Output the [X, Y] coordinate of the center of the cell containing the given text.  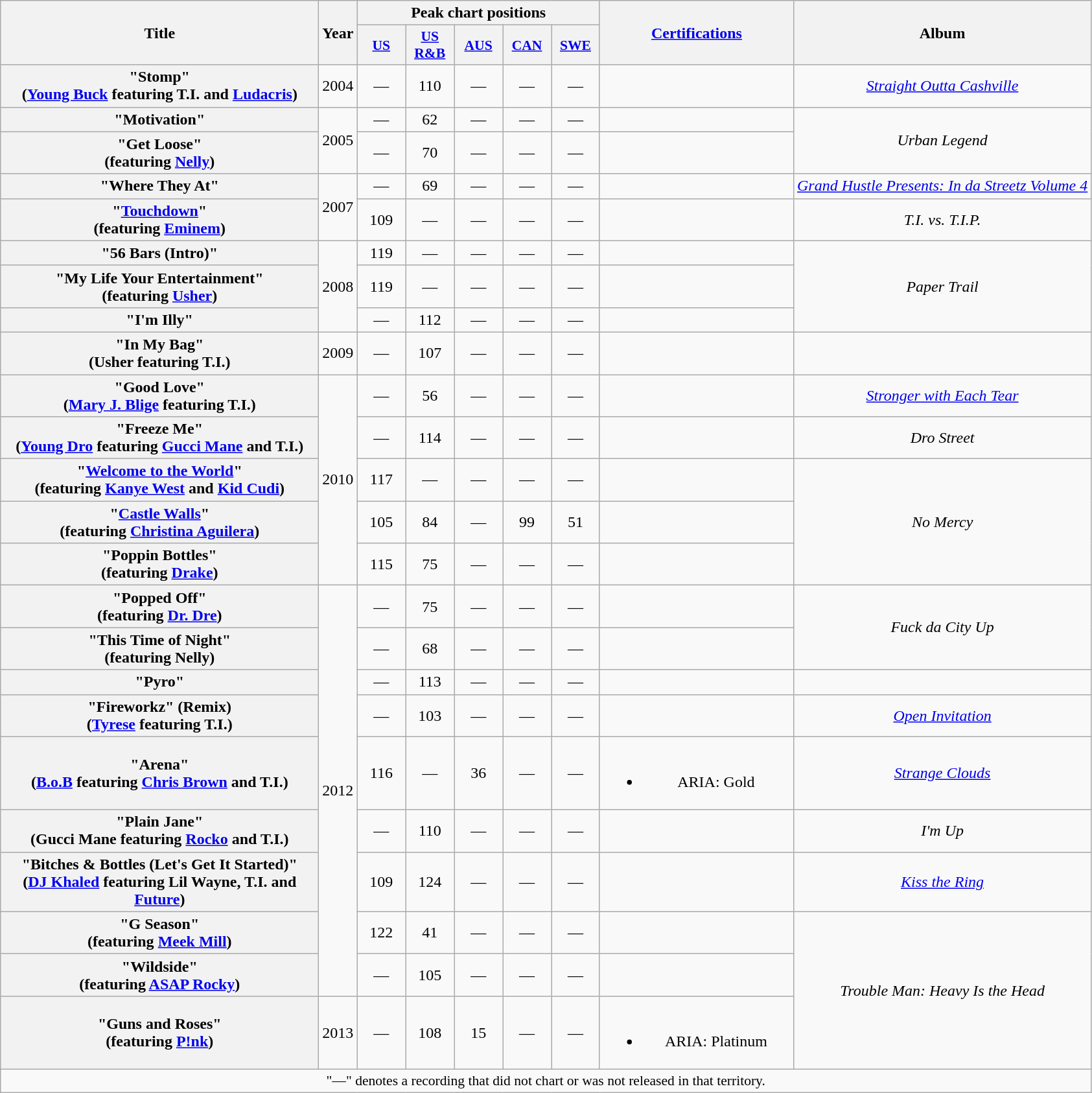
"Castle Walls"(featuring Christina Aguilera) [159, 523]
62 [430, 119]
2013 [338, 1032]
"This Time of Night"(featuring Nelly) [159, 648]
"In My Bag"(Usher featuring T.I.) [159, 353]
84 [430, 523]
CAN [528, 45]
Certifications [696, 32]
T.I. vs. T.I.P. [942, 219]
"Wildside"(featuring ASAP Rocky) [159, 975]
Title [159, 32]
36 [478, 773]
Trouble Man: Heavy Is the Head [942, 991]
Kiss the Ring [942, 882]
2012 [338, 791]
No Mercy [942, 523]
"Plain Jane"(Gucci Mane featuring Rocko and T.I.) [159, 831]
114 [430, 438]
116 [381, 773]
"Touchdown"(featuring Eminem) [159, 219]
113 [430, 682]
"Arena"(B.o.B featuring Chris Brown and T.I.) [159, 773]
2009 [338, 353]
124 [430, 882]
"Fireworkz" (Remix)(Tyrese featuring T.I.) [159, 716]
Paper Trail [942, 287]
Dro Street [942, 438]
112 [430, 320]
51 [575, 523]
ARIA: Gold [696, 773]
I'm Up [942, 831]
"Welcome to the World"(featuring Kanye West and Kid Cudi) [159, 480]
US [381, 45]
Year [338, 32]
70 [430, 153]
2004 [338, 86]
Open Invitation [942, 716]
2007 [338, 207]
Strange Clouds [942, 773]
2005 [338, 140]
"Popped Off"(featuring Dr. Dre) [159, 607]
"Stomp"(Young Buck featuring T.I. and Ludacris) [159, 86]
Straight Outta Cashville [942, 86]
"—" denotes a recording that did not chart or was not released in that territory. [546, 1081]
56 [430, 395]
"Get Loose"(featuring Nelly) [159, 153]
15 [478, 1032]
Grand Hustle Presents: In da Streetz Volume 4 [942, 186]
122 [381, 932]
ARIA: Platinum [696, 1032]
103 [430, 716]
"Freeze Me"(Young Dro featuring Gucci Mane and T.I.) [159, 438]
68 [430, 648]
Urban Legend [942, 140]
US R&B [430, 45]
115 [381, 564]
Peak chart positions [478, 13]
"Poppin Bottles"(featuring Drake) [159, 564]
AUS [478, 45]
"My Life Your Entertainment"(featuring Usher) [159, 287]
Stronger with Each Tear [942, 395]
"I'm Illy" [159, 320]
"Bitches & Bottles (Let's Get It Started)"(DJ Khaled featuring Lil Wayne, T.I. and Future) [159, 882]
99 [528, 523]
108 [430, 1032]
"Pyro" [159, 682]
41 [430, 932]
107 [430, 353]
2010 [338, 480]
"G Season"(featuring Meek Mill) [159, 932]
2008 [338, 287]
69 [430, 186]
"Good Love"(Mary J. Blige featuring T.I.) [159, 395]
"Guns and Roses"(featuring P!nk) [159, 1032]
"56 Bars (Intro)" [159, 253]
117 [381, 480]
Album [942, 32]
"Where They At" [159, 186]
Fuck da City Up [942, 628]
"Motivation" [159, 119]
SWE [575, 45]
